Pinpoint the cell where the given text exists, returning its (x, y) midpoint coordinate. 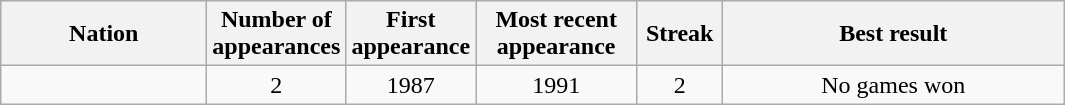
First appearance (411, 34)
Most recent appearance (556, 34)
Number of appearances (276, 34)
No games won (894, 85)
Best result (894, 34)
1991 (556, 85)
1987 (411, 85)
Nation (104, 34)
Streak (680, 34)
